Search for the cell housing the specified text and yield its (x, y) center coordinate. 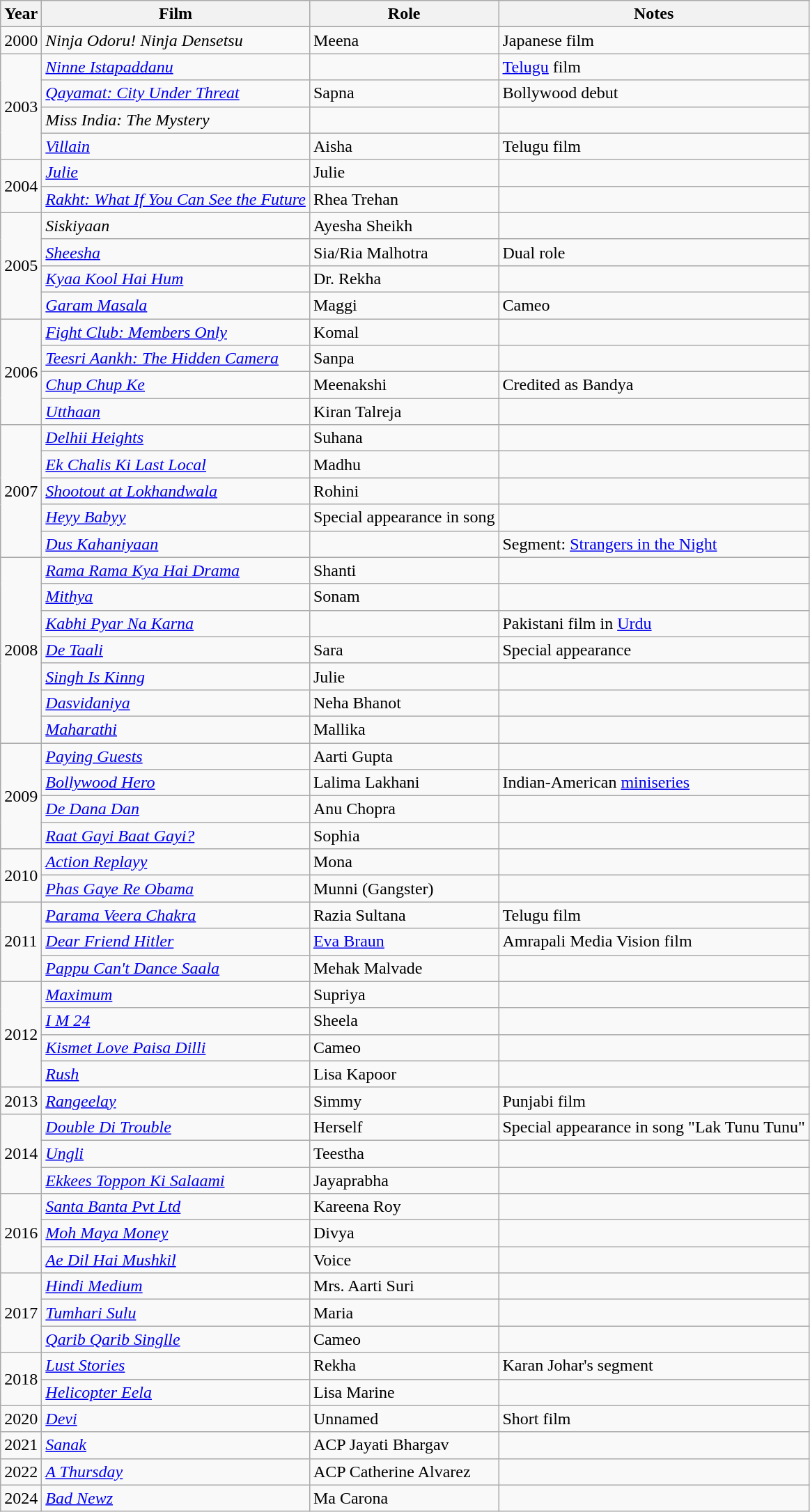
De Taali (176, 650)
Special appearance (653, 650)
Meenakshi (404, 385)
Helicopter Eela (176, 1392)
Madhu (404, 465)
Pakistani film in Urdu (653, 623)
2011 (21, 942)
Parama Veera Chakra (176, 915)
2004 (21, 186)
Teestha (404, 1153)
2003 (21, 107)
Rakht: What If You Can See the Future (176, 199)
Herself (404, 1127)
Punjabi film (653, 1100)
2009 (21, 795)
Bollywood Hero (176, 783)
Role (404, 14)
Unnamed (404, 1419)
Rhea Trehan (404, 199)
Bad Newz (176, 1498)
2016 (21, 1233)
Garam Masala (176, 305)
Special appearance in song (404, 517)
Eva Braun (404, 942)
Double Di Trouble (176, 1127)
Neha Bhanot (404, 703)
Maria (404, 1313)
Ninja Odoru! Ninja Densetsu (176, 40)
2006 (21, 372)
Santa Banta Pvt Ltd (176, 1207)
Dasvidaniya (176, 703)
Kareena Roy (404, 1207)
Sapna (404, 93)
Mithya (176, 597)
Ungli (176, 1153)
Rohini (404, 491)
Kiran Talreja (404, 412)
Rekha (404, 1366)
Sia/Ria Malhotra (404, 252)
Qarib Qarib Singlle (176, 1339)
Sheela (404, 1021)
Special appearance in song "Lak Tunu Tunu" (653, 1127)
Komal (404, 332)
2012 (21, 1034)
Dear Friend Hitler (176, 942)
2020 (21, 1419)
Sheesha (176, 252)
Devi (176, 1419)
Phas Gaye Re Obama (176, 889)
Notes (653, 14)
Qayamat: City Under Threat (176, 93)
Rangeelay (176, 1100)
2007 (21, 491)
Maggi (404, 305)
Jayaprabha (404, 1180)
2013 (21, 1100)
Shootout at Lokhandwala (176, 491)
Moh Maya Money (176, 1233)
Sanpa (404, 359)
Rama Rama Kya Hai Drama (176, 570)
Mehak Malvade (404, 968)
Kyaa Kool Hai Hum (176, 279)
Simmy (404, 1100)
Siskiyaan (176, 226)
Mona (404, 862)
Lust Stories (176, 1366)
Pappu Can't Dance Saala (176, 968)
2018 (21, 1379)
Sanak (176, 1445)
Mallika (404, 729)
Ekkees Toppon Ki Salaami (176, 1180)
Fight Club: Members Only (176, 332)
2014 (21, 1153)
Delhii Heights (176, 438)
Sophia (404, 836)
2022 (21, 1472)
2021 (21, 1445)
Dual role (653, 252)
Razia Sultana (404, 915)
Kabhi Pyar Na Karna (176, 623)
Mrs. Aarti Suri (404, 1286)
Anu Chopra (404, 809)
Bollywood debut (653, 93)
Karan Johar's segment (653, 1366)
A Thursday (176, 1472)
2005 (21, 265)
Maharathi (176, 729)
Utthaan (176, 412)
Lisa Kapoor (404, 1074)
Segment: Strangers in the Night (653, 544)
De Dana Dan (176, 809)
Ninne Istapaddanu (176, 67)
2010 (21, 875)
Munni (Gangster) (404, 889)
Lalima Lakhani (404, 783)
Action Replayy (176, 862)
Ma Carona (404, 1498)
Tumhari Sulu (176, 1313)
ACP Jayati Bhargav (404, 1445)
Japanese film (653, 40)
Maximum (176, 995)
2008 (21, 650)
Hindi Medium (176, 1286)
Heyy Babyy (176, 517)
Miss India: The Mystery (176, 120)
Indian-American miniseries (653, 783)
Chup Chup Ke (176, 385)
Aarti Gupta (404, 756)
I M 24 (176, 1021)
Ayesha Sheikh (404, 226)
Raat Gayi Baat Gayi? (176, 836)
Aisha (404, 146)
Voice (404, 1260)
Divya (404, 1233)
Meena (404, 40)
Short film (653, 1419)
2000 (21, 40)
Suhana (404, 438)
2017 (21, 1313)
Film (176, 14)
Kismet Love Paisa Dilli (176, 1047)
Shanti (404, 570)
Amrapali Media Vision film (653, 942)
Dr. Rekha (404, 279)
Dus Kahaniyaan (176, 544)
Credited as Bandya (653, 385)
Sara (404, 650)
Rush (176, 1074)
Singh Is Kinng (176, 676)
Teesri Aankh: The Hidden Camera (176, 359)
Year (21, 14)
Sonam (404, 597)
Ek Chalis Ki Last Local (176, 465)
ACP Catherine Alvarez (404, 1472)
Ae Dil Hai Mushkil (176, 1260)
2024 (21, 1498)
Supriya (404, 995)
Villain (176, 146)
Paying Guests (176, 756)
Lisa Marine (404, 1392)
